Detect which cell encompasses the target text, then output its (x, y) center coordinate. 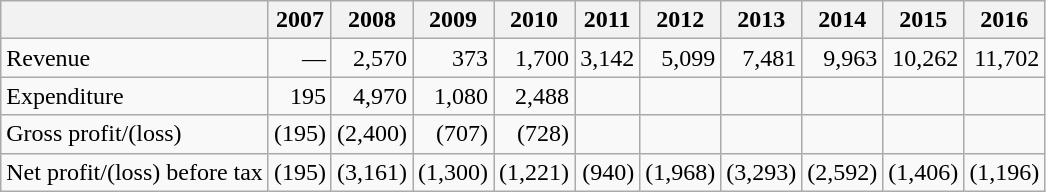
4,970 (372, 96)
(1,968) (680, 172)
9,963 (842, 58)
(1,406) (924, 172)
2007 (300, 20)
2010 (534, 20)
(3,161) (372, 172)
(3,293) (762, 172)
(707) (452, 134)
10,262 (924, 58)
2,570 (372, 58)
Gross profit/(loss) (135, 134)
(1,196) (1004, 172)
2009 (452, 20)
2016 (1004, 20)
2008 (372, 20)
Net profit/(loss) before tax (135, 172)
1,080 (452, 96)
(1,221) (534, 172)
373 (452, 58)
(2,592) (842, 172)
7,481 (762, 58)
2,488 (534, 96)
(728) (534, 134)
Expenditure (135, 96)
2014 (842, 20)
11,702 (1004, 58)
— (300, 58)
5,099 (680, 58)
2011 (608, 20)
2012 (680, 20)
(2,400) (372, 134)
1,700 (534, 58)
2013 (762, 20)
2015 (924, 20)
Revenue (135, 58)
(940) (608, 172)
195 (300, 96)
(1,300) (452, 172)
3,142 (608, 58)
